Output the (x, y) coordinate of the center of the cell containing the given text.  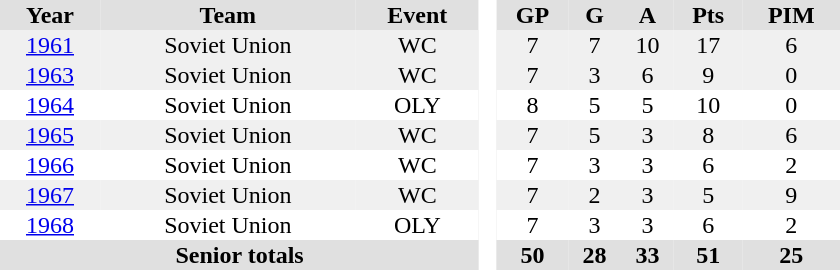
Team (228, 15)
Year (50, 15)
Senior totals (240, 255)
PIM (791, 15)
1964 (50, 105)
28 (594, 255)
1963 (50, 75)
25 (791, 255)
G (594, 15)
51 (708, 255)
GP (532, 15)
A (648, 15)
50 (532, 255)
33 (648, 255)
1965 (50, 135)
1967 (50, 195)
1968 (50, 225)
17 (708, 45)
1961 (50, 45)
1966 (50, 165)
Event (418, 15)
Pts (708, 15)
